Capture the cell that displays the provided text and extract its [X, Y] central coordinate. 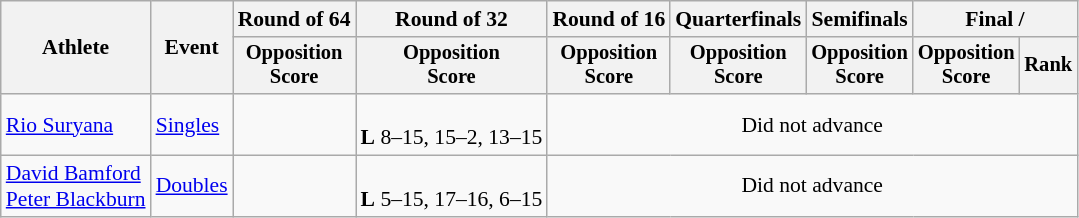
Semifinals [860, 19]
Quarterfinals [738, 19]
Round of 16 [608, 19]
L 5–15, 17–16, 6–15 [452, 186]
Event [192, 48]
David BamfordPeter Blackburn [76, 186]
Rank [1048, 66]
Rio Suryana [76, 124]
Singles [192, 124]
Final / [995, 19]
Round of 64 [294, 19]
Doubles [192, 186]
Athlete [76, 48]
Round of 32 [452, 19]
L 8–15, 15–2, 13–15 [452, 124]
